Capture the cell that displays the provided text and extract its [x, y] central coordinate. 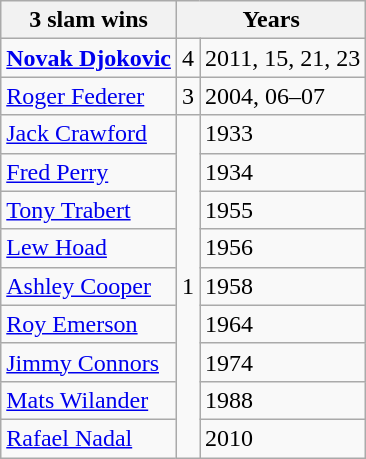
2004, 06–07 [283, 96]
Ashley Cooper [89, 286]
2011, 15, 21, 23 [283, 58]
3 [188, 96]
Novak Djokovic [89, 58]
Jimmy Connors [89, 362]
Lew Hoad [89, 248]
Tony Trabert [89, 210]
1974 [283, 362]
3 slam wins [89, 20]
1955 [283, 210]
1933 [283, 134]
4 [188, 58]
2010 [283, 438]
Jack Crawford [89, 134]
1958 [283, 286]
1934 [283, 172]
Rafael Nadal [89, 438]
Roy Emerson [89, 324]
1988 [283, 400]
1 [188, 286]
Fred Perry [89, 172]
Mats Wilander [89, 400]
Roger Federer [89, 96]
Years [270, 20]
1956 [283, 248]
1964 [283, 324]
